Search for the cell housing the specified text and yield its (X, Y) center coordinate. 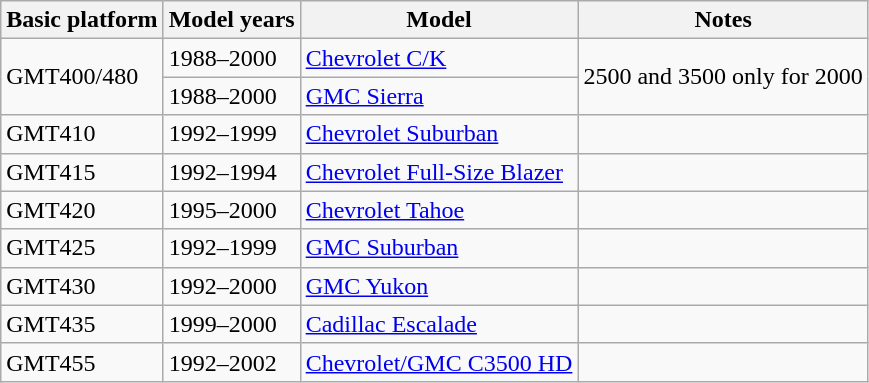
Chevrolet Suburban (439, 134)
1999–2000 (232, 324)
Chevrolet C/K (439, 58)
2500 and 3500 only for 2000 (723, 77)
GMT435 (82, 324)
GMT420 (82, 210)
Chevrolet Full-Size Blazer (439, 172)
Cadillac Escalade (439, 324)
GMC Yukon (439, 286)
Chevrolet Tahoe (439, 210)
1992–2002 (232, 362)
Model years (232, 20)
1992–1994 (232, 172)
GMT410 (82, 134)
1995–2000 (232, 210)
Chevrolet/GMC C3500 HD (439, 362)
GMC Suburban (439, 248)
Basic platform (82, 20)
GMC Sierra (439, 96)
1992–2000 (232, 286)
Model (439, 20)
Notes (723, 20)
GMT455 (82, 362)
GMT425 (82, 248)
GMT430 (82, 286)
GMT415 (82, 172)
GMT400/480 (82, 77)
